Output the (X, Y) coordinate of the center of the cell containing the given text.  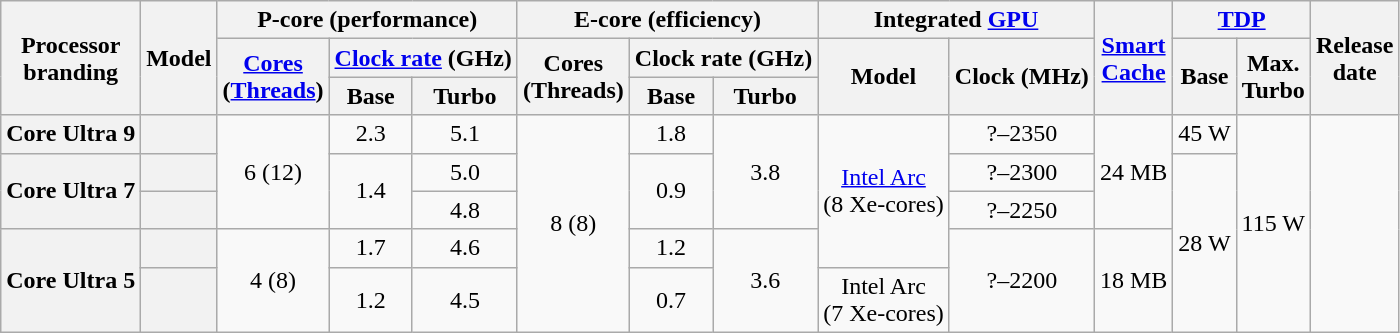
0.9 (670, 191)
4.6 (464, 248)
8 (8) (573, 224)
3.8 (766, 172)
0.7 (670, 300)
5.0 (464, 172)
Releasedate (1354, 58)
2.3 (370, 134)
Intel Arc(8 Xe-cores) (884, 191)
E-core (efficiency) (667, 20)
18 MB (1133, 280)
SmartCache (1133, 58)
24 MB (1133, 172)
1.8 (670, 134)
4.8 (464, 210)
1.7 (370, 248)
Clock (MHz) (1022, 77)
5.1 (464, 134)
3.6 (766, 280)
?–2200 (1022, 280)
Core Ultra 9 (71, 134)
4 (8) (273, 280)
P-core (performance) (367, 20)
45 W (1204, 134)
4.5 (464, 300)
Intel Arc(7 Xe-cores) (884, 300)
Core Ultra 7 (71, 191)
Max.Turbo (1273, 77)
Integrated GPU (956, 20)
?–2350 (1022, 134)
Core Ultra 5 (71, 280)
115 W (1273, 224)
Processorbranding (71, 58)
1.4 (370, 191)
?–2300 (1022, 172)
28 W (1204, 242)
6 (12) (273, 172)
TDP (1242, 20)
?–2250 (1022, 210)
